Extract the [x, y] coordinate from the center of the cell holding the provided text.  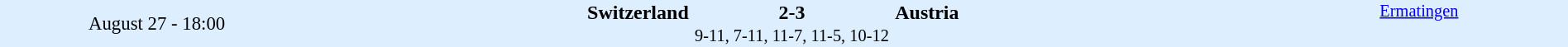
Switzerland [501, 12]
Ermatingen [1419, 23]
9-11, 7-11, 11-7, 11-5, 10-12 [792, 36]
August 27 - 18:00 [157, 23]
2-3 [791, 12]
Austria [1082, 12]
